Capture the cell that displays the provided text and extract its (x, y) central coordinate. 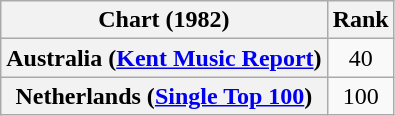
Chart (1982) (164, 20)
Rank (360, 20)
40 (360, 58)
Australia (Kent Music Report) (164, 58)
Netherlands (Single Top 100) (164, 96)
100 (360, 96)
